Return the [x, y] coordinate for the center point of the cell that contains the specified text.  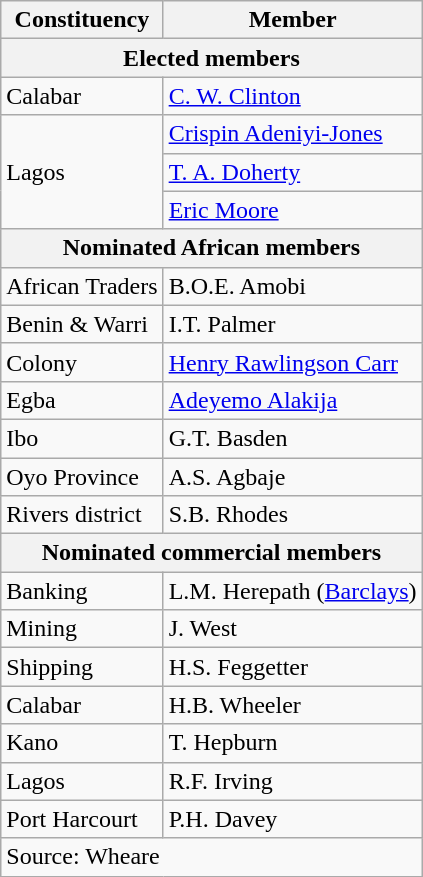
J. West [292, 629]
L.M. Herepath (Barclays) [292, 591]
H.B. Wheeler [292, 705]
P.H. Davey [292, 819]
Source: Wheare [212, 857]
B.O.E. Amobi [292, 286]
Oyo Province [82, 477]
T. A. Doherty [292, 172]
C. W. Clinton [292, 96]
Member [292, 20]
G.T. Basden [292, 438]
Benin & Warri [82, 324]
Constituency [82, 20]
R.F. Irving [292, 781]
Adeyemo Alakija [292, 400]
African Traders [82, 286]
Nominated African members [212, 248]
Kano [82, 743]
Colony [82, 362]
Shipping [82, 667]
Nominated commercial members [212, 553]
H.S. Feggetter [292, 667]
Crispin Adeniyi-Jones [292, 134]
Egba [82, 400]
Ibo [82, 438]
Banking [82, 591]
Henry Rawlingson Carr [292, 362]
A.S. Agbaje [292, 477]
Eric Moore [292, 210]
Port Harcourt [82, 819]
I.T. Palmer [292, 324]
Mining [82, 629]
S.B. Rhodes [292, 515]
T. Hepburn [292, 743]
Elected members [212, 58]
Rivers district [82, 515]
